Determine the (x, y) coordinate at the center of the cell enclosing the given text.  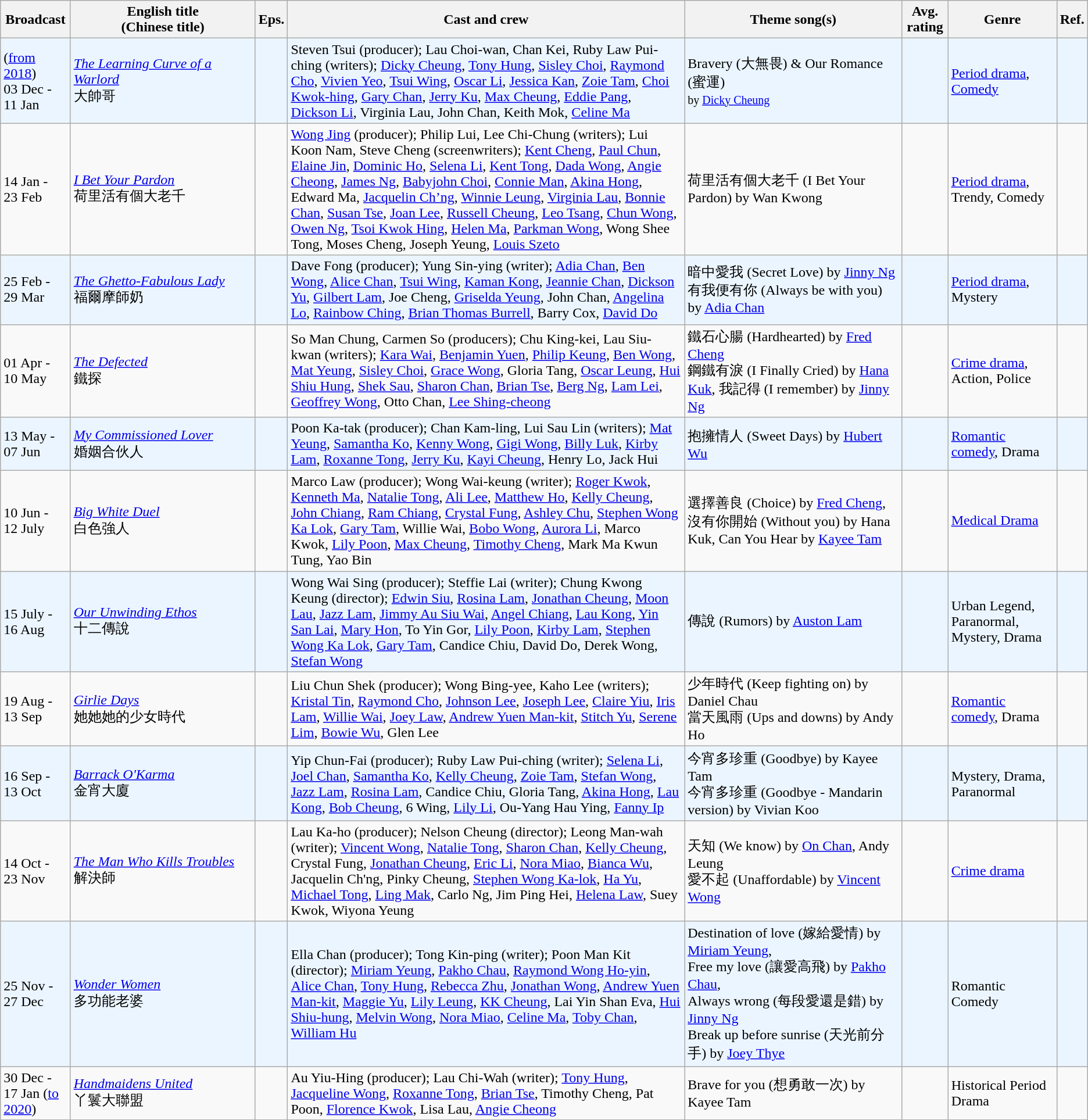
01 Apr -10 May (35, 371)
Eps. (271, 20)
(from 2018) 03 Dec -11 Jan (35, 81)
The Defected 鐵探 (163, 371)
Crime drama (1002, 871)
Period drama, Mystery (1002, 289)
15 July -16 Aug (35, 622)
Handmaidens United 丫鬟大聯盟 (163, 1093)
Ref. (1072, 20)
My Commissioned Lover 婚姻合伙人 (163, 444)
天知 (We know) by On Chan, Andy Leung愛不起 (Unaffordable) by Vincent Wong (793, 871)
Theme song(s) (793, 20)
Medical Drama (1002, 521)
抱擁情人 (Sweet Days) by Hubert Wu (793, 444)
Crime drama, Action, Police (1002, 371)
The Ghetto-Fabulous Lady 福爾摩師奶 (163, 289)
The Man Who Kills Troubles 解決師 (163, 871)
Bravery (大無畏) & Our Romance (蜜運) by Dicky Cheung (793, 81)
Big White Duel 白色強人 (163, 521)
荷里活有個大老千 (I Bet Your Pardon) by Wan Kwong (793, 189)
Genre (1002, 20)
14 Oct -23 Nov (35, 871)
Girlie Days 她她她的少女時代 (163, 709)
Period drama, Trendy, Comedy (1002, 189)
10 Jun -12 July (35, 521)
Our Unwinding Ethos 十二傳說 (163, 622)
鐵石心腸 (Hardhearted) by Fred Cheng鋼鐵有淚 (I Finally Cried) by Hana Kuk, 我記得 (I remember) by Jinny Ng (793, 371)
13 May - 07 Jun (35, 444)
Wonder Women 多功能老婆 (163, 994)
今宵多珍重 (Goodbye) by Kayee Tam今宵多珍重 (Goodbye - Mandarin version) by Vivian Koo (793, 783)
Cast and crew (486, 20)
Urban Legend, Paranormal, Mystery, Drama (1002, 622)
Broadcast (35, 20)
傳說 (Rumors) by Auston Lam (793, 622)
16 Sep -13 Oct (35, 783)
選擇善良 (Choice) by Fred Cheng, 沒有你開始 (Without you) by Hana Kuk, Can You Hear by Kayee Tam (793, 521)
19 Aug -13 Sep (35, 709)
25 Nov -27 Dec (35, 994)
Romantic Comedy (1002, 994)
25 Feb -29 Mar (35, 289)
Brave for you (想勇敢一次) by Kayee Tam (793, 1093)
少年時代 (Keep fighting on) by Daniel Chau當天風雨 (Ups and downs) by Andy Ho (793, 709)
Mystery, Drama, Paranormal (1002, 783)
14 Jan -23 Feb (35, 189)
Period drama, Comedy (1002, 81)
Avg. rating (925, 20)
English title (Chinese title) (163, 20)
暗中愛我 (Secret Love) by Jinny Ng有我便有你 (Always be with you) by Adia Chan (793, 289)
Historical Period Drama (1002, 1093)
Barrack O'Karma 金宵大廈 (163, 783)
The Learning Curve of a Warlord 大帥哥 (163, 81)
30 Dec -17 Jan (to 2020) (35, 1093)
I Bet Your Pardon 荷里活有個大老千 (163, 189)
